Identify which cell holds the provided text, then report its [X, Y] central coordinate. 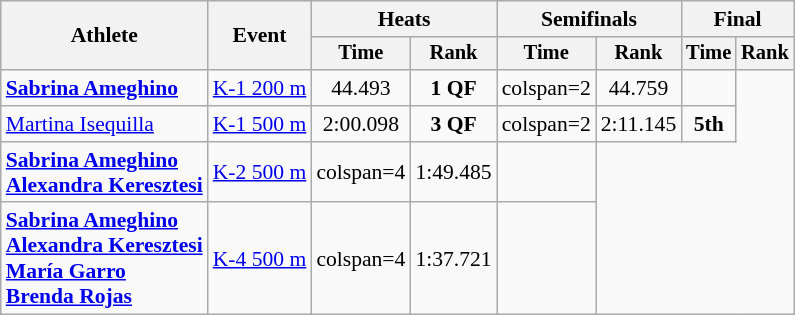
Athlete [104, 36]
5th [708, 124]
2:11.145 [638, 124]
1:37.721 [453, 259]
Final [737, 19]
K-1 200 m [260, 88]
Sabrina AmeghinoAlexandra KeresztesiMaría GarroBrenda Rojas [104, 259]
1 QF [453, 88]
Sabrina Ameghino [104, 88]
K-1 500 m [260, 124]
Martina Isequilla [104, 124]
44.759 [638, 88]
Event [260, 36]
Semifinals [590, 19]
2:00.098 [360, 124]
Heats [404, 19]
K-2 500 m [260, 172]
44.493 [360, 88]
3 QF [453, 124]
Sabrina AmeghinoAlexandra Keresztesi [104, 172]
K-4 500 m [260, 259]
1:49.485 [453, 172]
